Return (x, y) of the center of cell containing provided text 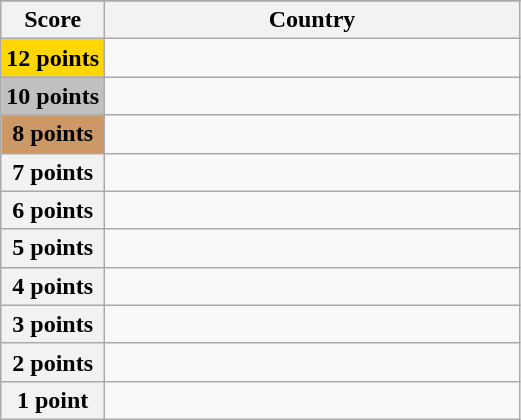
12 points (53, 58)
2 points (53, 362)
6 points (53, 210)
4 points (53, 286)
7 points (53, 172)
8 points (53, 134)
3 points (53, 324)
Score (53, 20)
Country (312, 20)
10 points (53, 96)
5 points (53, 248)
1 point (53, 400)
